Search for the cell housing the specified text and yield its (x, y) center coordinate. 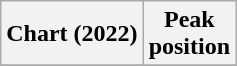
Peakposition (189, 34)
Chart (2022) (72, 34)
